Scan for the cell matching the given text and deliver its (x, y) coordinate at center. 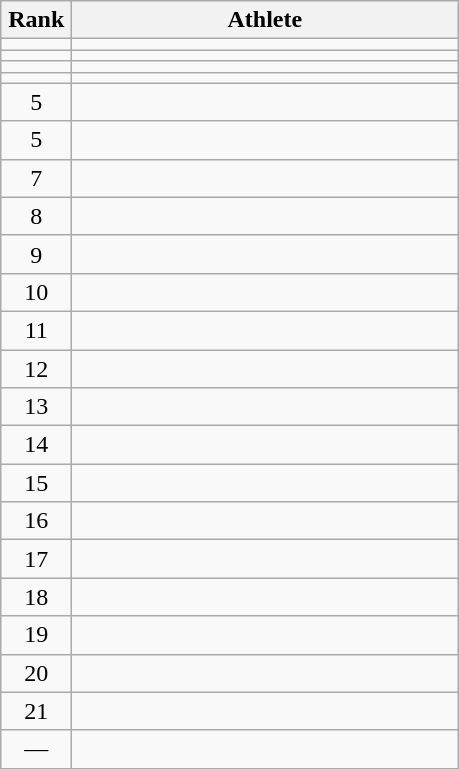
18 (36, 597)
10 (36, 292)
19 (36, 635)
12 (36, 369)
20 (36, 673)
Rank (36, 20)
11 (36, 330)
Athlete (265, 20)
17 (36, 559)
14 (36, 445)
21 (36, 711)
16 (36, 521)
8 (36, 216)
7 (36, 178)
— (36, 749)
13 (36, 407)
9 (36, 254)
15 (36, 483)
